Return (x, y) of the center of cell containing provided text 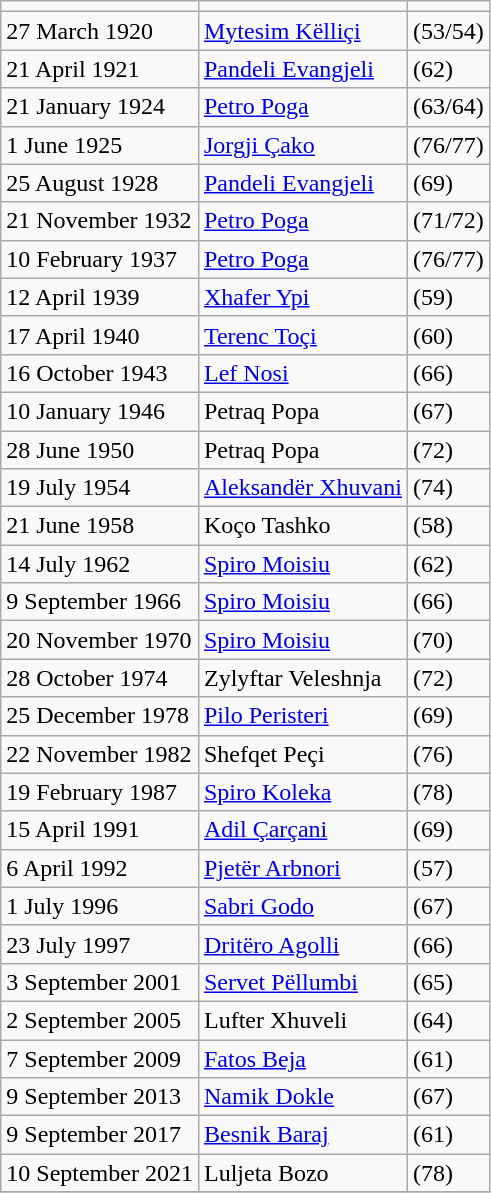
Spiro Koleka (302, 792)
27 March 1920 (100, 31)
Fatos Beja (302, 1059)
Jorgji Çako (302, 145)
(57) (448, 868)
6 April 1992 (100, 868)
25 August 1928 (100, 183)
9 September 2017 (100, 1135)
9 September 2013 (100, 1097)
Zylyftar Veleshnja (302, 678)
(64) (448, 1020)
Luljeta Bozo (302, 1173)
(71/72) (448, 221)
(60) (448, 335)
7 September 2009 (100, 1059)
(65) (448, 982)
(70) (448, 640)
Aleksandër Xhuvani (302, 488)
10 September 2021 (100, 1173)
Sabri Godo (302, 906)
(74) (448, 488)
22 November 1982 (100, 754)
Servet Pëllumbi (302, 982)
15 April 1991 (100, 830)
Namik Dokle (302, 1097)
28 June 1950 (100, 449)
3 September 2001 (100, 982)
1 June 1925 (100, 145)
9 September 1966 (100, 602)
Xhafer Ypi (302, 297)
21 November 1932 (100, 221)
10 January 1946 (100, 411)
Koço Tashko (302, 526)
Terenc Toçi (302, 335)
(76) (448, 754)
19 February 1987 (100, 792)
21 June 1958 (100, 526)
Dritëro Agolli (302, 944)
(58) (448, 526)
Shefqet Peçi (302, 754)
28 October 1974 (100, 678)
16 October 1943 (100, 373)
14 July 1962 (100, 564)
Besnik Baraj (302, 1135)
2 September 2005 (100, 1020)
17 April 1940 (100, 335)
12 April 1939 (100, 297)
21 April 1921 (100, 69)
(53/54) (448, 31)
Pjetër Arbnori (302, 868)
21 January 1924 (100, 107)
20 November 1970 (100, 640)
19 July 1954 (100, 488)
Lef Nosi (302, 373)
Pilo Peristeri (302, 716)
Mytesim Këlliçi (302, 31)
(63/64) (448, 107)
Adil Çarçani (302, 830)
1 July 1996 (100, 906)
(59) (448, 297)
Lufter Xhuveli (302, 1020)
23 July 1997 (100, 944)
25 December 1978 (100, 716)
10 February 1937 (100, 259)
